For the text-containing cell, return its midpoint in (x, y) coordinate format. 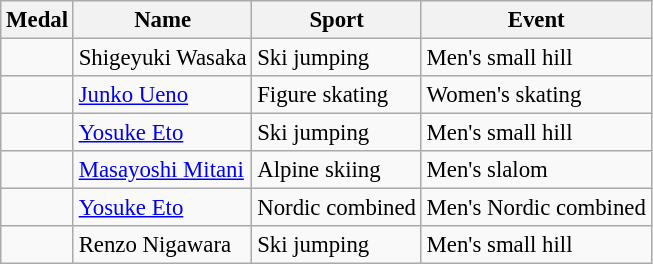
Name (162, 20)
Alpine skiing (336, 170)
Junko Ueno (162, 95)
Renzo Nigawara (162, 245)
Nordic combined (336, 208)
Women's skating (536, 95)
Men's Nordic combined (536, 208)
Event (536, 20)
Masayoshi Mitani (162, 170)
Medal (38, 20)
Figure skating (336, 95)
Sport (336, 20)
Men's slalom (536, 170)
Shigeyuki Wasaka (162, 58)
